Determine the [X, Y] coordinate at the center of the cell enclosing the given text.  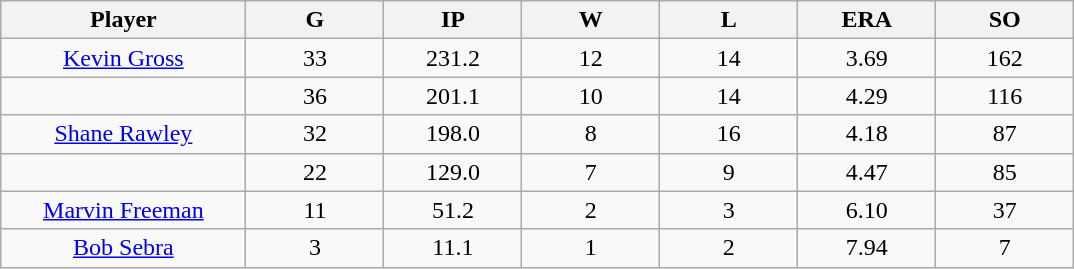
Kevin Gross [124, 58]
36 [315, 96]
16 [729, 134]
L [729, 20]
4.47 [867, 172]
G [315, 20]
10 [591, 96]
11 [315, 210]
33 [315, 58]
4.18 [867, 134]
8 [591, 134]
6.10 [867, 210]
85 [1005, 172]
3.69 [867, 58]
W [591, 20]
9 [729, 172]
231.2 [453, 58]
Shane Rawley [124, 134]
116 [1005, 96]
51.2 [453, 210]
SO [1005, 20]
Player [124, 20]
Bob Sebra [124, 248]
87 [1005, 134]
201.1 [453, 96]
IP [453, 20]
Marvin Freeman [124, 210]
32 [315, 134]
37 [1005, 210]
162 [1005, 58]
4.29 [867, 96]
129.0 [453, 172]
1 [591, 248]
22 [315, 172]
7.94 [867, 248]
ERA [867, 20]
11.1 [453, 248]
198.0 [453, 134]
12 [591, 58]
